Determine the (x, y) coordinate at the center of the cell enclosing the given text.  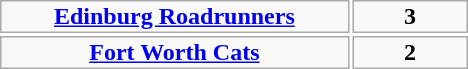
Fort Worth Cats (174, 52)
2 (410, 52)
Edinburg Roadrunners (174, 16)
3 (410, 16)
